Return the (x, y) coordinate for the center point of the cell that contains the specified text.  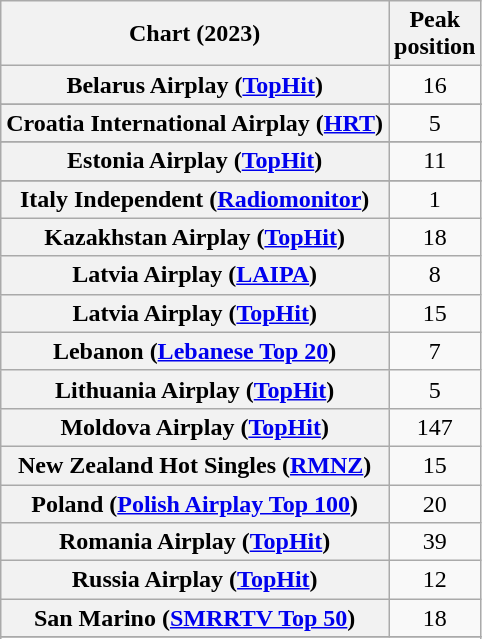
Kazakhstan Airplay (TopHit) (195, 237)
16 (435, 85)
Lithuania Airplay (TopHit) (195, 389)
20 (435, 503)
Russia Airplay (TopHit) (195, 580)
Chart (2023) (195, 34)
Italy Independent (Radiomonitor) (195, 199)
Lebanon (Lebanese Top 20) (195, 351)
Latvia Airplay (TopHit) (195, 313)
New Zealand Hot Singles (RMNZ) (195, 465)
Poland (Polish Airplay Top 100) (195, 503)
Latvia Airplay (LAIPA) (195, 275)
12 (435, 580)
39 (435, 542)
1 (435, 199)
8 (435, 275)
Moldova Airplay (TopHit) (195, 427)
Croatia International Airplay (HRT) (195, 123)
147 (435, 427)
Romania Airplay (TopHit) (195, 542)
Belarus Airplay (TopHit) (195, 85)
Estonia Airplay (TopHit) (195, 161)
San Marino (SMRRTV Top 50) (195, 618)
Peakposition (435, 34)
7 (435, 351)
11 (435, 161)
